Provide the (X, Y) coordinate of the cell's center where the given text is located.  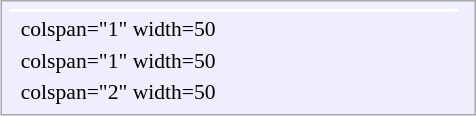
colspan="2" width=50 (238, 92)
